For the text-containing cell, return its midpoint in [x, y] coordinate format. 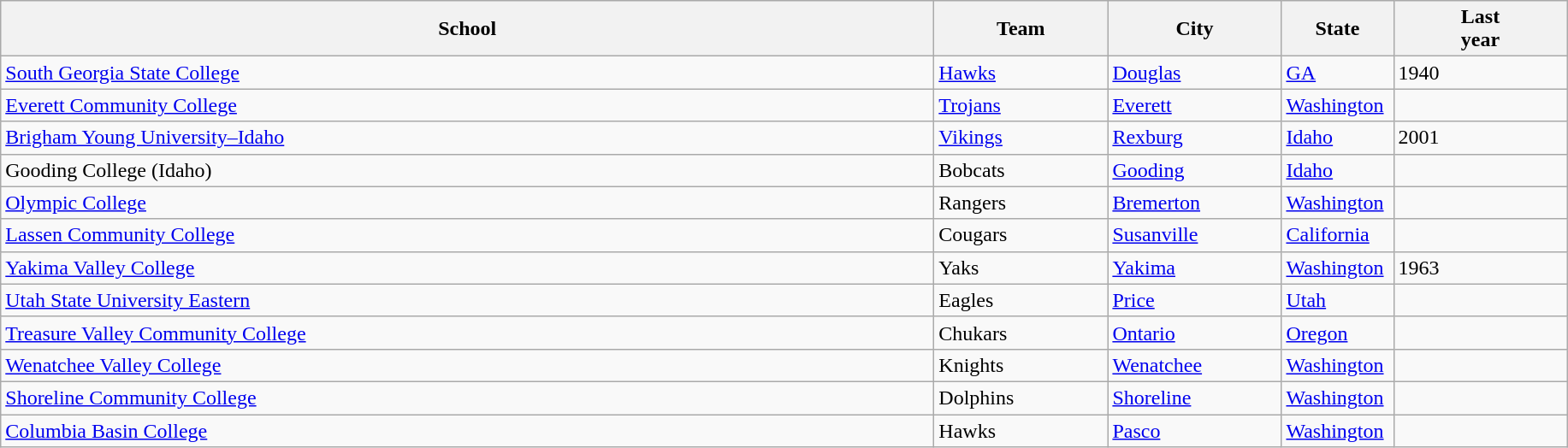
Yakima Valley College [467, 268]
City [1194, 29]
Brigham Young University–Idaho [467, 138]
Price [1194, 300]
Wenatchee Valley College [467, 365]
Ontario [1194, 333]
State [1338, 29]
Pasco [1194, 430]
Rangers [1021, 203]
GA [1338, 73]
California [1338, 235]
Yakima [1194, 268]
Oregon [1338, 333]
Rexburg [1194, 138]
South Georgia State College [467, 73]
Wenatchee [1194, 365]
Gooding College (Idaho) [467, 170]
1963 [1480, 268]
Gooding [1194, 170]
Cougars [1021, 235]
Bobcats [1021, 170]
Douglas [1194, 73]
Columbia Basin College [467, 430]
Dolphins [1021, 398]
Everett Community College [467, 105]
Utah State University Eastern [467, 300]
Everett [1194, 105]
Bremerton [1194, 203]
Susanville [1194, 235]
Team [1021, 29]
Yaks [1021, 268]
Olympic College [467, 203]
Trojans [1021, 105]
Chukars [1021, 333]
Shoreline [1194, 398]
Lastyear [1480, 29]
Lassen Community College [467, 235]
Vikings [1021, 138]
Shoreline Community College [467, 398]
2001 [1480, 138]
1940 [1480, 73]
Treasure Valley Community College [467, 333]
Utah [1338, 300]
School [467, 29]
Eagles [1021, 300]
Knights [1021, 365]
